Capture the cell that displays the provided text and extract its [x, y] central coordinate. 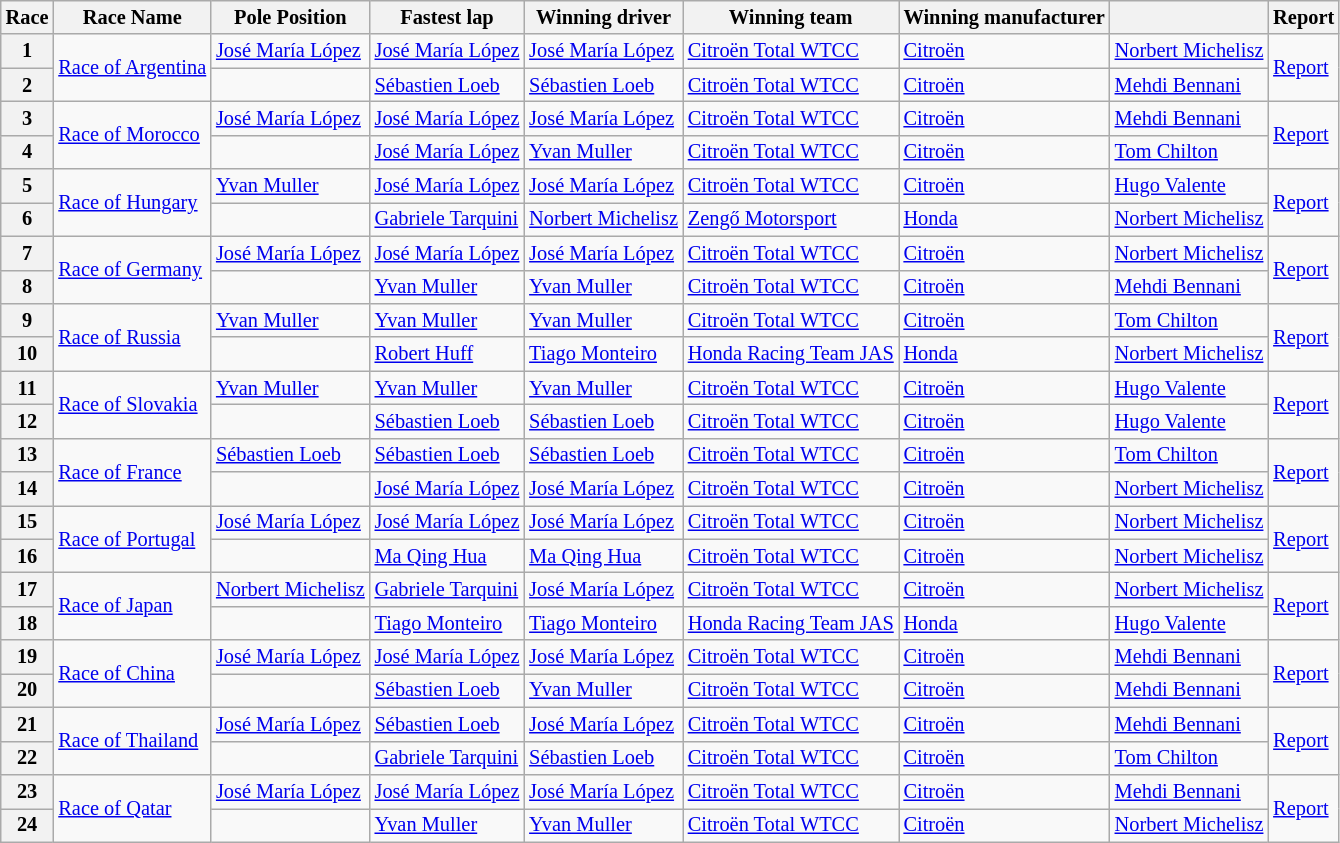
Race of Germany [132, 270]
16 [28, 556]
13 [28, 455]
Race [28, 17]
Race of France [132, 472]
3 [28, 118]
Fastest lap [448, 17]
24 [28, 825]
Race of Qatar [132, 808]
2 [28, 85]
19 [28, 657]
Race of Japan [132, 606]
Winning driver [604, 17]
Race of China [132, 674]
15 [28, 522]
Race of Argentina [132, 68]
Robert Huff [448, 354]
1 [28, 51]
4 [28, 152]
21 [28, 724]
6 [28, 219]
14 [28, 489]
Race of Portugal [132, 538]
9 [28, 320]
20 [28, 690]
18 [28, 623]
Zengő Motorsport [791, 219]
10 [28, 354]
Pole Position [290, 17]
Winning manufacturer [1004, 17]
Race of Russia [132, 336]
23 [28, 791]
7 [28, 253]
Race of Morocco [132, 134]
Race of Thailand [132, 740]
22 [28, 758]
Race of Hungary [132, 202]
11 [28, 388]
17 [28, 589]
12 [28, 421]
Winning team [791, 17]
Race Name [132, 17]
Race of Slovakia [132, 404]
8 [28, 287]
5 [28, 186]
